Detect which cell encompasses the target text, then output its [X, Y] center coordinate. 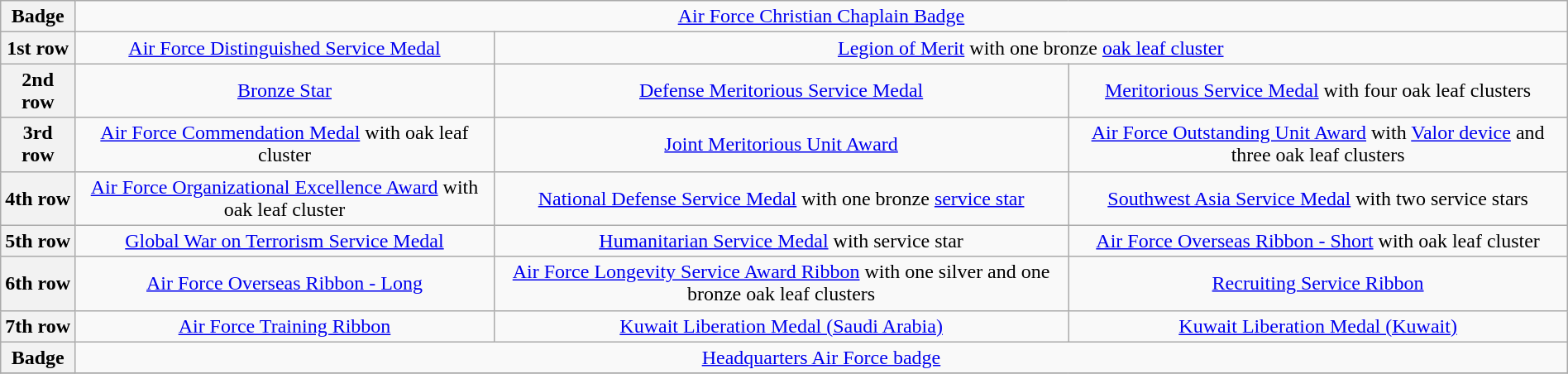
3rd row [38, 144]
Air Force Overseas Ribbon - Short with oak leaf cluster [1318, 241]
Air Force Overseas Ribbon - Long [284, 283]
Kuwait Liberation Medal (Saudi Arabia) [781, 326]
Air Force Longevity Service Award Ribbon with one silver and one bronze oak leaf clusters [781, 283]
Recruiting Service Ribbon [1318, 283]
Air Force Commendation Medal with oak leaf cluster [284, 144]
Legion of Merit with one bronze oak leaf cluster [1030, 48]
Defense Meritorious Service Medal [781, 91]
Joint Meritorious Unit Award [781, 144]
1st row [38, 48]
Bronze Star [284, 91]
5th row [38, 241]
2nd row [38, 91]
Air Force Outstanding Unit Award with Valor device and three oak leaf clusters [1318, 144]
Air Force Training Ribbon [284, 326]
Air Force Distinguished Service Medal [284, 48]
Humanitarian Service Medal with service star [781, 241]
National Defense Service Medal with one bronze service star [781, 199]
Southwest Asia Service Medal with two service stars [1318, 199]
Air Force Organizational Excellence Award with oak leaf cluster [284, 199]
Air Force Christian Chaplain Badge [822, 17]
Meritorious Service Medal with four oak leaf clusters [1318, 91]
7th row [38, 326]
4th row [38, 199]
Headquarters Air Force badge [822, 357]
Kuwait Liberation Medal (Kuwait) [1318, 326]
Global War on Terrorism Service Medal [284, 241]
6th row [38, 283]
